Determine the (X, Y) coordinate at the center of the cell enclosing the given text.  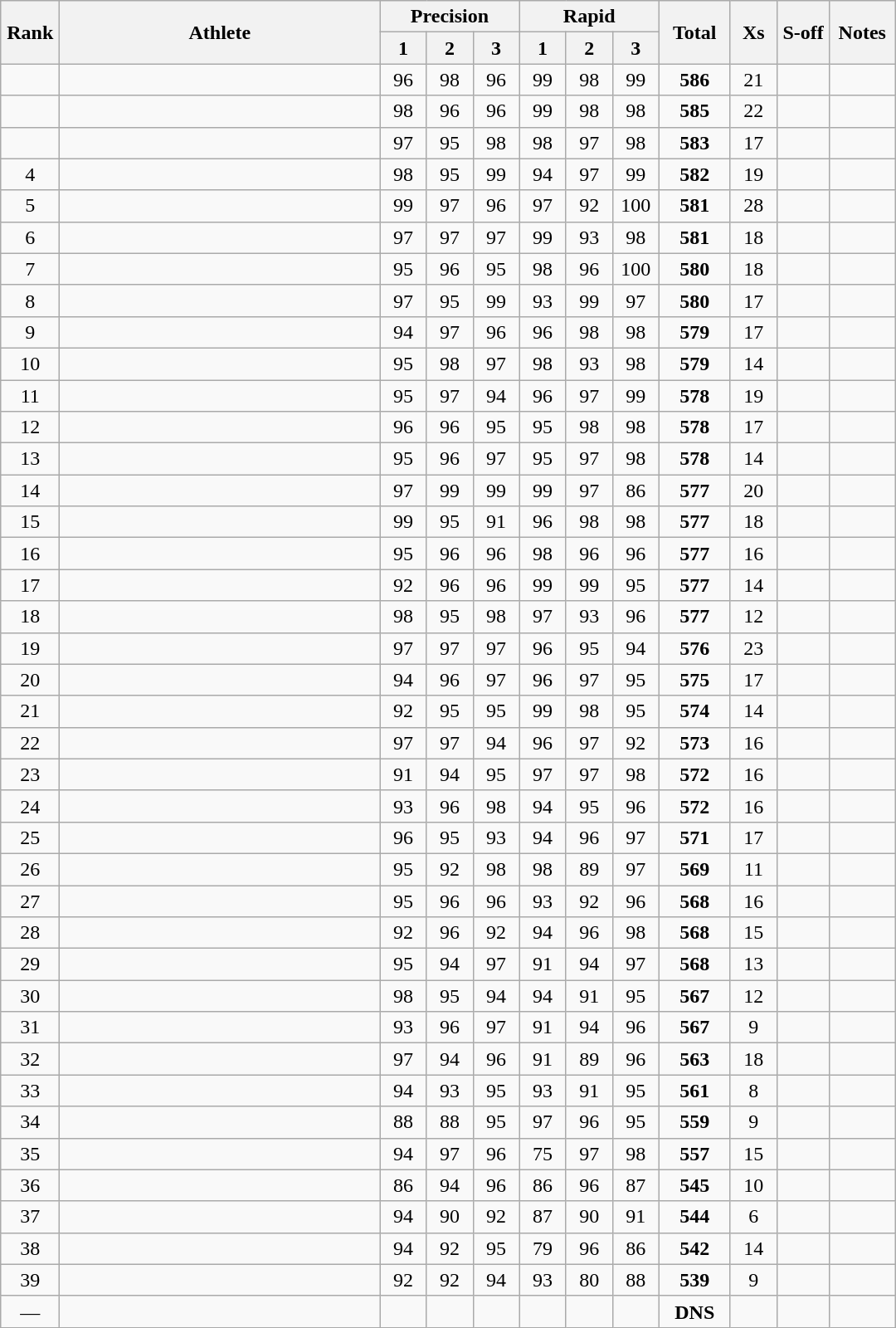
Athlete (220, 32)
37 (30, 1217)
26 (30, 869)
571 (694, 837)
561 (694, 1091)
569 (694, 869)
Precision (450, 17)
585 (694, 111)
544 (694, 1217)
24 (30, 806)
582 (694, 174)
7 (30, 269)
557 (694, 1154)
Rapid (589, 17)
79 (543, 1248)
559 (694, 1122)
Rank (30, 32)
— (30, 1311)
80 (589, 1280)
35 (30, 1154)
576 (694, 648)
75 (543, 1154)
583 (694, 143)
539 (694, 1280)
Xs (753, 32)
5 (30, 206)
573 (694, 743)
4 (30, 174)
34 (30, 1122)
29 (30, 964)
563 (694, 1059)
Notes (863, 32)
32 (30, 1059)
38 (30, 1248)
DNS (694, 1311)
Total (694, 32)
33 (30, 1091)
25 (30, 837)
36 (30, 1185)
27 (30, 901)
545 (694, 1185)
542 (694, 1248)
S-off (803, 32)
39 (30, 1280)
575 (694, 680)
30 (30, 996)
586 (694, 80)
31 (30, 1028)
574 (694, 711)
